Search for the cell housing the specified text and yield its (x, y) center coordinate. 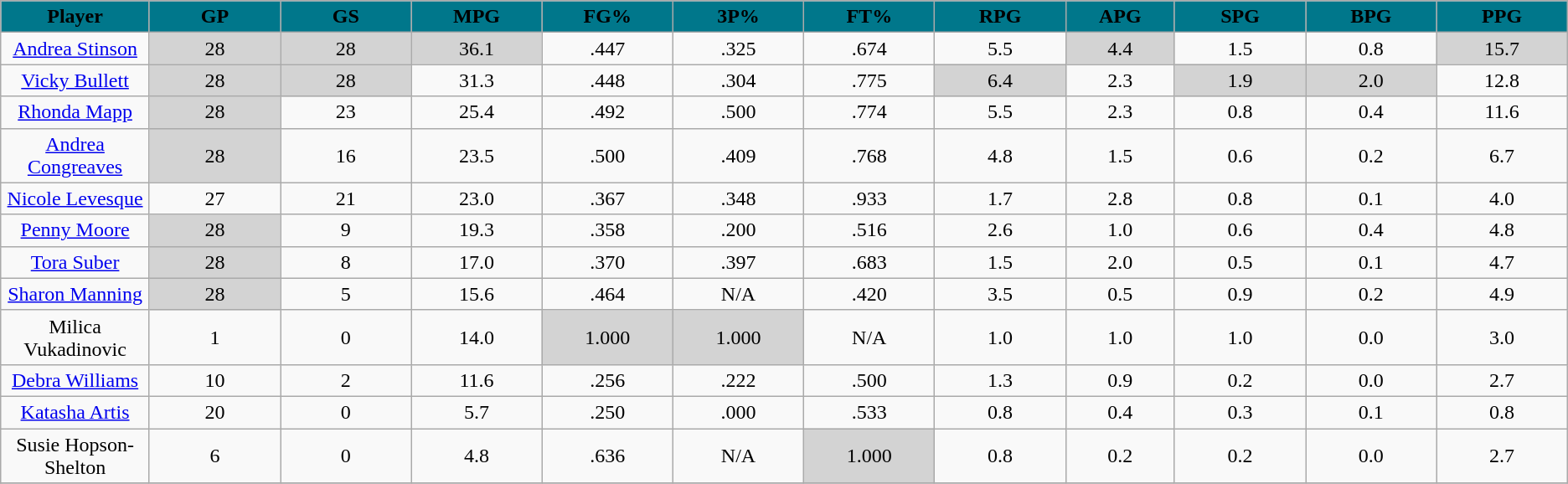
Rhonda Mapp (75, 112)
Milica Vukadinovic (75, 337)
.516 (869, 230)
.448 (607, 80)
19.3 (477, 230)
25.4 (477, 112)
Katasha Artis (75, 412)
APG (1120, 17)
4.7 (1502, 262)
1.9 (1240, 80)
23.0 (477, 198)
9 (346, 230)
RPG (1000, 17)
GP (214, 17)
23.5 (477, 156)
.358 (607, 230)
.370 (607, 262)
6 (214, 456)
31.3 (477, 80)
.933 (869, 198)
.325 (738, 49)
BPG (1371, 17)
.420 (869, 294)
.636 (607, 456)
4.9 (1502, 294)
15.7 (1502, 49)
.533 (869, 412)
SPG (1240, 17)
FT% (869, 17)
.000 (738, 412)
6.7 (1502, 156)
27 (214, 198)
.304 (738, 80)
Sharon Manning (75, 294)
2.6 (1000, 230)
Andrea Congreaves (75, 156)
10 (214, 380)
3P% (738, 17)
2 (346, 380)
4.4 (1120, 49)
.447 (607, 49)
Susie Hopson-Shelton (75, 456)
5.7 (477, 412)
1 (214, 337)
36.1 (477, 49)
Nicole Levesque (75, 198)
.775 (869, 80)
.768 (869, 156)
Debra Williams (75, 380)
17.0 (477, 262)
1.7 (1000, 198)
15.6 (477, 294)
MPG (477, 17)
2.8 (1120, 198)
1.3 (1000, 380)
8 (346, 262)
.674 (869, 49)
.774 (869, 112)
.250 (607, 412)
.409 (738, 156)
.348 (738, 198)
.464 (607, 294)
14.0 (477, 337)
4.0 (1502, 198)
3.5 (1000, 294)
Vicky Bullett (75, 80)
GS (346, 17)
.367 (607, 198)
23 (346, 112)
.222 (738, 380)
.397 (738, 262)
.256 (607, 380)
16 (346, 156)
21 (346, 198)
20 (214, 412)
12.8 (1502, 80)
Tora Suber (75, 262)
FG% (607, 17)
5 (346, 294)
6.4 (1000, 80)
.200 (738, 230)
.683 (869, 262)
Player (75, 17)
0.3 (1240, 412)
PPG (1502, 17)
Andrea Stinson (75, 49)
3.0 (1502, 337)
.492 (607, 112)
Penny Moore (75, 230)
